Scan for the cell matching the given text and deliver its (X, Y) coordinate at center. 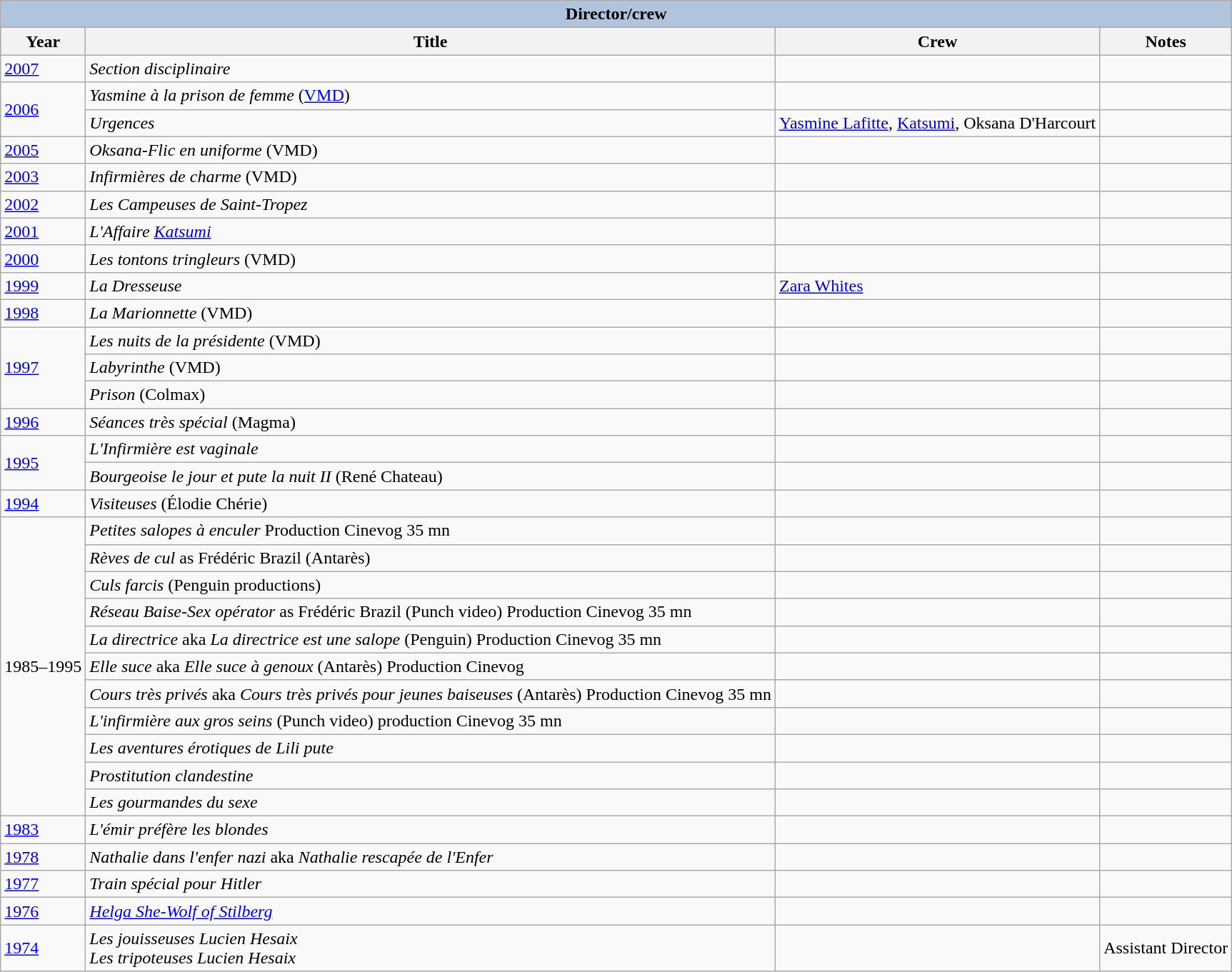
Les nuits de la présidente (VMD) (431, 341)
1974 (43, 948)
Les jouisseuses Lucien Hesaix Les tripoteuses Lucien Hesaix (431, 948)
2002 (43, 204)
1985–1995 (43, 667)
2006 (43, 109)
Urgences (431, 123)
1983 (43, 830)
2007 (43, 69)
1976 (43, 911)
Les tontons tringleurs (VMD) (431, 259)
L'émir préfère les blondes (431, 830)
Crew (937, 41)
Infirmières de charme (VMD) (431, 177)
Les aventures érotiques de Lili pute (431, 748)
Nathalie dans l'enfer nazi aka Nathalie rescapée de l'Enfer (431, 857)
Séances très spécial (Magma) (431, 422)
Director/crew (616, 14)
1995 (43, 463)
1998 (43, 313)
Prostitution clandestine (431, 775)
L'infirmière aux gros seins (Punch video) production Cinevog 35 mn (431, 721)
Réseau Baise-Sex opérator as Frédéric Brazil (Punch video) Production Cinevog 35 mn (431, 612)
Les Campeuses de Saint-Tropez (431, 204)
1977 (43, 884)
Culs farcis (Penguin productions) (431, 585)
1994 (43, 503)
Train spécial pour Hitler (431, 884)
2001 (43, 231)
Visiteuses (Élodie Chérie) (431, 503)
Les gourmandes du sexe (431, 803)
Yasmine à la prison de femme (VMD) (431, 96)
L'Infirmière est vaginale (431, 449)
Section disciplinaire (431, 69)
L'Affaire Katsumi (431, 231)
Year (43, 41)
Notes (1166, 41)
Title (431, 41)
Elle suce aka Elle suce à genoux (Antarès) Production Cinevog (431, 666)
Yasmine Lafitte, Katsumi, Oksana D'Harcourt (937, 123)
La directrice aka La directrice est une salope (Penguin) Production Cinevog 35 mn (431, 639)
Prison (Colmax) (431, 395)
Assistant Director (1166, 948)
1999 (43, 286)
Cours très privés aka Cours très privés pour jeunes baiseuses (Antarès) Production Cinevog 35 mn (431, 693)
Zara Whites (937, 286)
2003 (43, 177)
Helga She-Wolf of Stilberg (431, 911)
La Marionnette (VMD) (431, 313)
Rèves de cul as Frédéric Brazil (Antarès) (431, 558)
1996 (43, 422)
1978 (43, 857)
2000 (43, 259)
Labyrinthe (VMD) (431, 368)
Bourgeoise le jour et pute la nuit II (René Chateau) (431, 476)
Oksana-Flic en uniforme (VMD) (431, 150)
Petites salopes à enculer Production Cinevog 35 mn (431, 531)
1997 (43, 368)
2005 (43, 150)
La Dresseuse (431, 286)
